Capture the cell that displays the provided text and extract its [x, y] central coordinate. 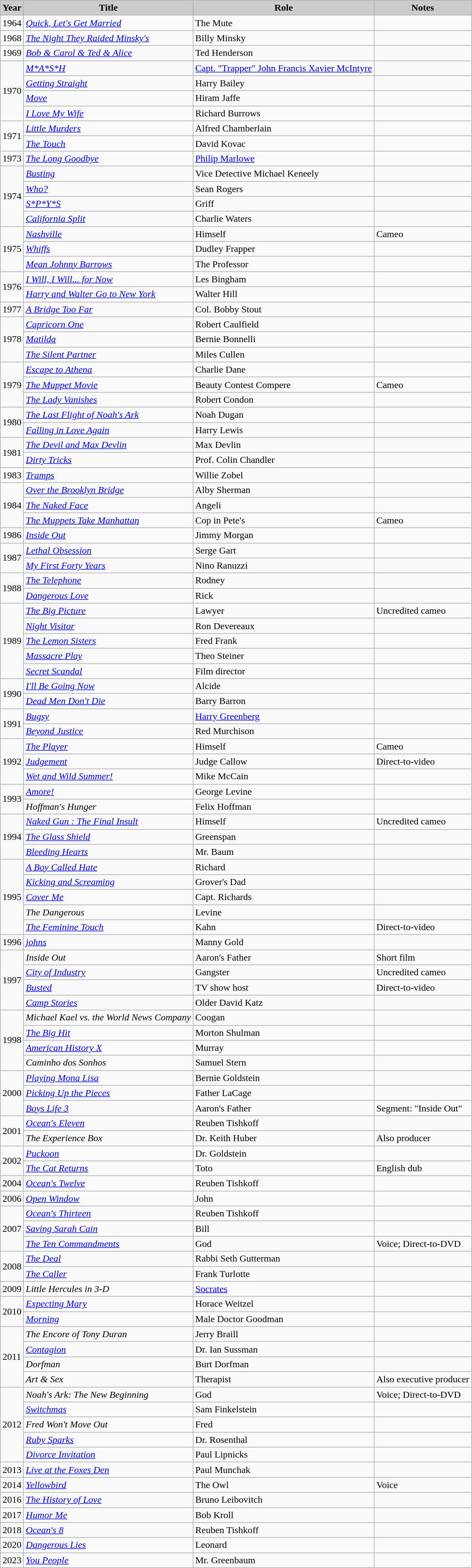
I Love My Wife [108, 113]
Les Bingham [284, 279]
Alby Sherman [284, 490]
Mr. Baum [284, 852]
Voice [423, 1485]
2001 [12, 1130]
Ocean's Twelve [108, 1184]
Jimmy Morgan [284, 535]
Bob & Carol & Ted & Alice [108, 53]
Morton Shulman [284, 1033]
Angeli [284, 505]
Puckoon [108, 1153]
Humor Me [108, 1515]
2008 [12, 1266]
Therapist [284, 1379]
I'll Be Going Now [108, 686]
Coogan [284, 1018]
Lawyer [284, 611]
Judgement [108, 761]
2012 [12, 1424]
Ron Devereaux [284, 626]
1991 [12, 724]
The Lemon Sisters [108, 641]
Secret Scandal [108, 671]
Mr. Greenbaum [284, 1560]
1994 [12, 837]
California Split [108, 219]
Contagion [108, 1349]
The Dangerous [108, 912]
Capricorn One [108, 324]
Robert Caulfield [284, 324]
Beauty Contest Compere [284, 384]
Also producer [423, 1138]
Prof. Colin Chandler [284, 460]
Kahn [284, 927]
Busted [108, 988]
Fred Frank [284, 641]
1971 [12, 136]
Massacre Play [108, 656]
2023 [12, 1560]
Harry Lewis [284, 430]
The Telephone [108, 580]
A Boy Called Hate [108, 867]
The Cat Returns [108, 1168]
Bruno Leibovitch [284, 1500]
2014 [12, 1485]
Charlie Dane [284, 369]
My First Forty Years [108, 565]
Samuel Stern [284, 1063]
Male Doctor Goodman [284, 1319]
The Big Hit [108, 1033]
Barry Barron [284, 701]
Film director [284, 671]
2010 [12, 1311]
Yellowbird [108, 1485]
The Muppet Movie [108, 384]
The Silent Partner [108, 354]
Short film [423, 957]
Fred Won't Move Out [108, 1425]
Vice Detective Michael Keneely [284, 173]
1973 [12, 158]
The Professor [284, 264]
The Touch [108, 143]
The Long Goodbye [108, 158]
The Caller [108, 1274]
Grover's Dad [284, 882]
Harry Bailey [284, 83]
1980 [12, 422]
Fred [284, 1425]
The Devil and Max Devlin [108, 445]
Matilda [108, 339]
Role [284, 8]
TV show host [284, 988]
Escape to Athena [108, 369]
Year [12, 8]
1990 [12, 694]
1977 [12, 309]
Move [108, 98]
Little Murders [108, 128]
Picking Up the Pieces [108, 1093]
Boys Life 3 [108, 1108]
Paul Lipnicks [284, 1455]
Gangster [284, 972]
1983 [12, 475]
Over the Brooklyn Bridge [108, 490]
1997 [12, 980]
1968 [12, 38]
Harry and Walter Go to New York [108, 294]
Nashville [108, 234]
Cop in Pete's [284, 520]
Hiram Jaffe [284, 98]
Paul Munchak [284, 1470]
1976 [12, 287]
Who? [108, 189]
David Kovac [284, 143]
Wet and Wild Summer! [108, 776]
Jerry Braill [284, 1334]
Older David Katz [284, 1003]
Dead Men Don't Die [108, 701]
A Bridge Too Far [108, 309]
1992 [12, 761]
Little Hercules in 3-D [108, 1289]
Felix Hoffman [284, 807]
John [284, 1199]
Notes [423, 8]
Judge Callow [284, 761]
Hoffman's Hunger [108, 807]
Ocean's Thirteen [108, 1214]
2017 [12, 1515]
Theo Steiner [284, 656]
Ocean's Eleven [108, 1123]
Billy Minsky [284, 38]
Robert Condon [284, 400]
Bob Kroll [284, 1515]
Dr. Rosenthal [284, 1440]
Harry Greenberg [284, 716]
Rabbi Seth Gutterman [284, 1259]
Sean Rogers [284, 189]
2009 [12, 1289]
Ruby Sparks [108, 1440]
Morning [108, 1319]
Philip Marlowe [284, 158]
Alcide [284, 686]
Red Murchison [284, 731]
The Owl [284, 1485]
City of Industry [108, 972]
You People [108, 1560]
The Night They Raided Minsky's [108, 38]
1964 [12, 23]
Quick, Let's Get Married [108, 23]
George Levine [284, 792]
1981 [12, 453]
Art & Sex [108, 1379]
2016 [12, 1500]
The Mute [284, 23]
Live at the Foxes Den [108, 1470]
Father LaCage [284, 1093]
Col. Bobby Stout [284, 309]
2007 [12, 1229]
Noah Dugan [284, 415]
Dorfman [108, 1364]
Toto [284, 1168]
Murray [284, 1048]
Rick [284, 596]
Greenspan [284, 837]
The Naked Face [108, 505]
Switchmas [108, 1410]
The Muppets Take Manhattan [108, 520]
Bill [284, 1229]
1987 [12, 558]
Dirty Tricks [108, 460]
Mean Johnny Barrows [108, 264]
Capt. Richards [284, 897]
1989 [12, 641]
Also executive producer [423, 1379]
Kicking and Screaming [108, 882]
2004 [12, 1184]
Bernie Bonnelli [284, 339]
Max Devlin [284, 445]
The Feminine Touch [108, 927]
Socrates [284, 1289]
Divorce Invitation [108, 1455]
Segment: "Inside Out" [423, 1108]
Frank Turlotte [284, 1274]
Busting [108, 173]
Dangerous Love [108, 596]
The Encore of Tony Duran [108, 1334]
1996 [12, 942]
Walter Hill [284, 294]
Dr. Ian Sussman [284, 1349]
Leonard [284, 1545]
The Glass Shield [108, 837]
Bugsy [108, 716]
Caminho dos Sonhos [108, 1063]
Serge Gart [284, 550]
Saving Sarah Cain [108, 1229]
Beyond Justice [108, 731]
The History of Love [108, 1500]
Title [108, 8]
Tramps [108, 475]
Dudley Frapper [284, 249]
Playing Mona Lisa [108, 1078]
Richard Burrows [284, 113]
1970 [12, 91]
1974 [12, 196]
Capt. "Trapper" John Francis Xavier McIntyre [284, 68]
Miles Cullen [284, 354]
English dub [423, 1168]
Bleeding Hearts [108, 852]
Dangerous Lies [108, 1545]
Camp Stories [108, 1003]
Bernie Goldstein [284, 1078]
The Experience Box [108, 1138]
2002 [12, 1161]
The Deal [108, 1259]
2018 [12, 1530]
Lethal Obsession [108, 550]
1978 [12, 339]
Sam Finkelstein [284, 1410]
The Player [108, 746]
johns [108, 942]
Rodney [284, 580]
1969 [12, 53]
Noah's Ark: The New Beginning [108, 1394]
Michael Kael vs. the World News Company [108, 1018]
I Will, I Will... for Now [108, 279]
Ted Henderson [284, 53]
Willie Zobel [284, 475]
2013 [12, 1470]
The Last Flight of Noah's Ark [108, 415]
Nino Ranuzzi [284, 565]
M*A*S*H [108, 68]
Falling in Love Again [108, 430]
Dr. Goldstein [284, 1153]
Cover Me [108, 897]
Open Window [108, 1199]
Naked Gun : The Final Insult [108, 822]
Night Visitor [108, 626]
Richard [284, 867]
2006 [12, 1199]
The Ten Commandments [108, 1244]
Charlie Waters [284, 219]
The Big Picture [108, 611]
S*P*Y*S [108, 204]
Manny Gold [284, 942]
American History X [108, 1048]
Dr. Keith Huber [284, 1138]
1975 [12, 249]
2000 [12, 1093]
Burt Dorfman [284, 1364]
1998 [12, 1040]
Horace Weitzel [284, 1304]
Levine [284, 912]
Alfred Chamberlain [284, 128]
1984 [12, 505]
1995 [12, 897]
1986 [12, 535]
Mike McCain [284, 776]
Getting Straight [108, 83]
Expecting Mary [108, 1304]
2011 [12, 1357]
Griff [284, 204]
1993 [12, 799]
The Lady Vanishes [108, 400]
Ocean's 8 [108, 1530]
1988 [12, 588]
Whiffs [108, 249]
Amore! [108, 792]
2020 [12, 1545]
1979 [12, 384]
